Extract the [X, Y] coordinate from the center of the cell holding the provided text.  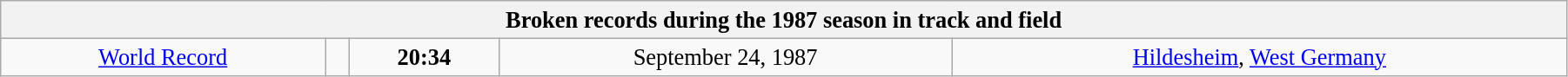
September 24, 1987 [726, 57]
20:34 [425, 57]
Hildesheim, West Germany [1259, 57]
Broken records during the 1987 season in track and field [784, 19]
World Record [164, 57]
